Find where the given text appears and provide that cell's center as (X, Y) coordinate. 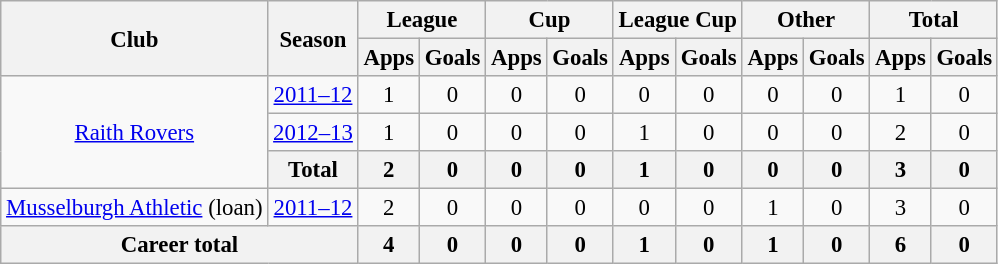
Other (806, 20)
League (422, 20)
League Cup (678, 20)
6 (900, 245)
Raith Rovers (134, 132)
Career total (180, 245)
Musselburgh Athletic (loan) (134, 208)
Season (313, 38)
Club (134, 38)
2012–13 (313, 133)
Cup (550, 20)
4 (388, 245)
